For the text-containing cell, return its midpoint in (X, Y) coordinate format. 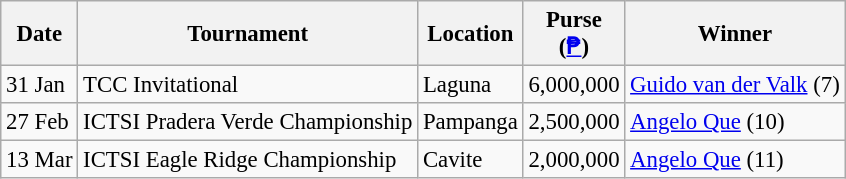
ICTSI Eagle Ridge Championship (248, 160)
31 Jan (40, 85)
Guido van der Valk (7) (735, 85)
27 Feb (40, 122)
Angelo Que (10) (735, 122)
Cavite (470, 160)
Purse(₱) (574, 34)
Tournament (248, 34)
TCC Invitational (248, 85)
13 Mar (40, 160)
Location (470, 34)
Pampanga (470, 122)
6,000,000 (574, 85)
Date (40, 34)
2,000,000 (574, 160)
ICTSI Pradera Verde Championship (248, 122)
Laguna (470, 85)
Winner (735, 34)
2,500,000 (574, 122)
Angelo Que (11) (735, 160)
